From the cell containing the given text, extract its center point as (X, Y) coordinate. 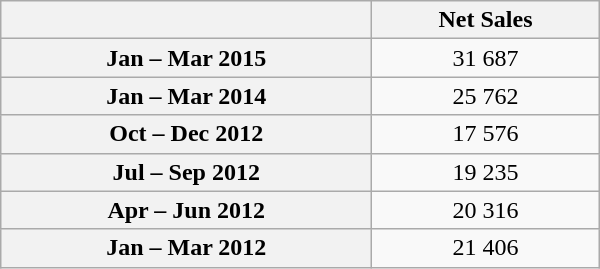
Jan – Mar 2014 (186, 96)
Net Sales (486, 20)
Apr – Jun 2012 (186, 210)
20 316 (486, 210)
21 406 (486, 248)
31 687 (486, 58)
Jan – Mar 2012 (186, 248)
Oct – Dec 2012 (186, 134)
19 235 (486, 172)
Jan – Mar 2015 (186, 58)
25 762 (486, 96)
17 576 (486, 134)
Jul – Sep 2012 (186, 172)
